Search for the cell housing the specified text and yield its (X, Y) center coordinate. 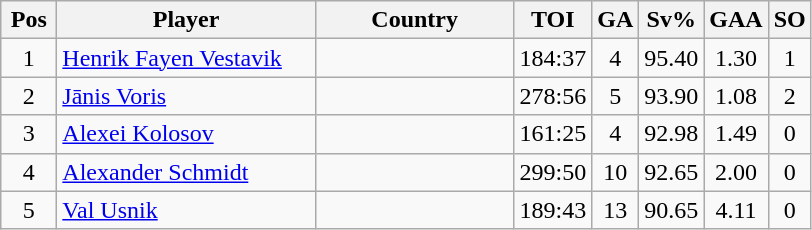
184:37 (553, 58)
TOI (553, 20)
Pos (29, 20)
1.30 (736, 58)
93.90 (672, 96)
189:43 (553, 210)
4.11 (736, 210)
Country (414, 20)
1.08 (736, 96)
Sv% (672, 20)
13 (616, 210)
3 (29, 134)
Alexei Kolosov (186, 134)
GAA (736, 20)
95.40 (672, 58)
Player (186, 20)
Val Usnik (186, 210)
2.00 (736, 172)
GA (616, 20)
90.65 (672, 210)
278:56 (553, 96)
Henrik Fayen Vestavik (186, 58)
92.98 (672, 134)
92.65 (672, 172)
SO (790, 20)
Alexander Schmidt (186, 172)
299:50 (553, 172)
10 (616, 172)
1.49 (736, 134)
161:25 (553, 134)
Jānis Voris (186, 96)
